Return the (x, y) coordinate for the center point of the cell that contains the specified text.  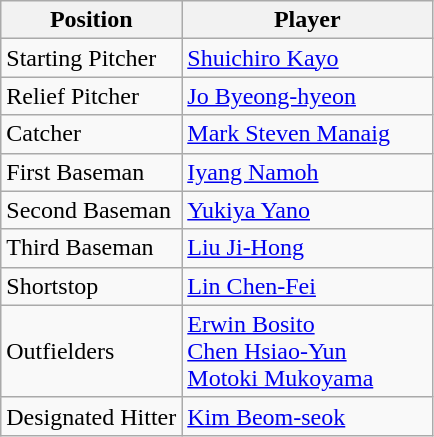
Liu Ji-Hong (308, 248)
Catcher (92, 134)
Third Baseman (92, 248)
Mark Steven Manaig (308, 134)
First Baseman (92, 172)
Relief Pitcher (92, 96)
Designated Hitter (92, 416)
Yukiya Yano (308, 210)
Kim Beom-seok (308, 416)
Outfielders (92, 351)
Jo Byeong-hyeon (308, 96)
Position (92, 20)
Iyang Namoh (308, 172)
Second Baseman (92, 210)
Lin Chen-Fei (308, 286)
Erwin Bosito Chen Hsiao-Yun Motoki Mukoyama (308, 351)
Shuichiro Kayo (308, 58)
Starting Pitcher (92, 58)
Shortstop (92, 286)
Player (308, 20)
